For the text-containing cell, return its midpoint in (X, Y) coordinate format. 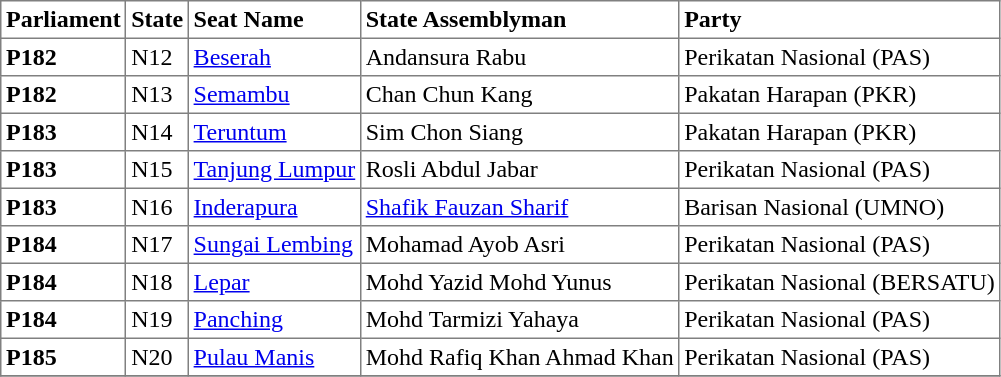
Panching (274, 320)
Sungai Lembing (274, 245)
State Assemblyman (519, 20)
Mohd Yazid Mohd Yunus (519, 282)
Pulau Manis (274, 357)
Perikatan Nasional (BERSATU) (840, 282)
N13 (157, 95)
Andansura Rabu (519, 57)
Seat Name (274, 20)
Rosli Abdul Jabar (519, 170)
Teruntum (274, 132)
N20 (157, 357)
Inderapura (274, 207)
Mohamad Ayob Asri (519, 245)
N18 (157, 282)
Mohd Tarmizi Yahaya (519, 320)
Barisan Nasional (UMNO) (840, 207)
N19 (157, 320)
Semambu (274, 95)
Parliament (64, 20)
Mohd Rafiq Khan Ahmad Khan (519, 357)
N12 (157, 57)
State (157, 20)
N16 (157, 207)
P185 (64, 357)
Shafik Fauzan Sharif (519, 207)
N14 (157, 132)
N15 (157, 170)
Chan Chun Kang (519, 95)
Sim Chon Siang (519, 132)
Beserah (274, 57)
Party (840, 20)
N17 (157, 245)
Tanjung Lumpur (274, 170)
Lepar (274, 282)
